Capture the cell that displays the provided text and extract its [x, y] central coordinate. 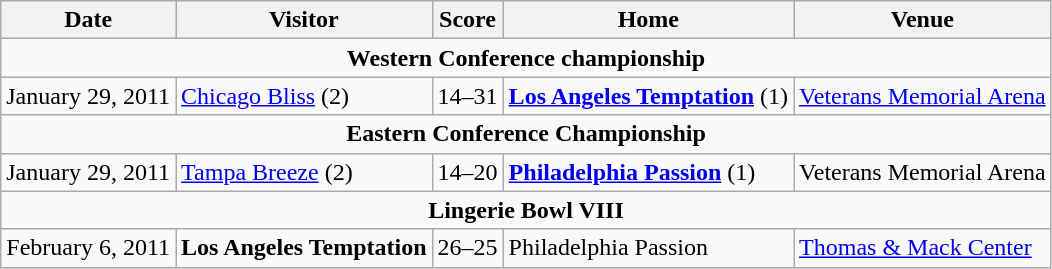
Home [648, 20]
Score [468, 20]
Tampa Breeze (2) [304, 172]
Philadelphia Passion (1) [648, 172]
26–25 [468, 248]
Western Conference championship [526, 58]
14–20 [468, 172]
Los Angeles Temptation (1) [648, 96]
Philadelphia Passion [648, 248]
Lingerie Bowl VIII [526, 210]
Venue [923, 20]
Visitor [304, 20]
Eastern Conference Championship [526, 134]
14–31 [468, 96]
Date [88, 20]
Chicago Bliss (2) [304, 96]
February 6, 2011 [88, 248]
Thomas & Mack Center [923, 248]
Los Angeles Temptation [304, 248]
